Find where the given text appears and provide that cell's center as [X, Y] coordinate. 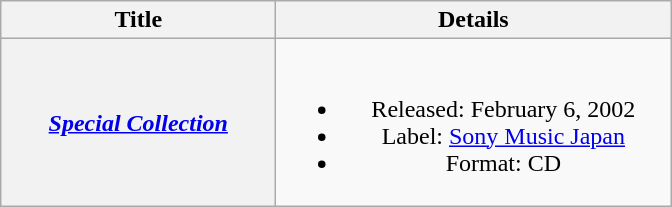
Released: February 6, 2002Label: Sony Music JapanFormat: CD [474, 122]
Details [474, 20]
Title [138, 20]
Special Collection [138, 122]
